Identify which cell holds the provided text, then report its [x, y] central coordinate. 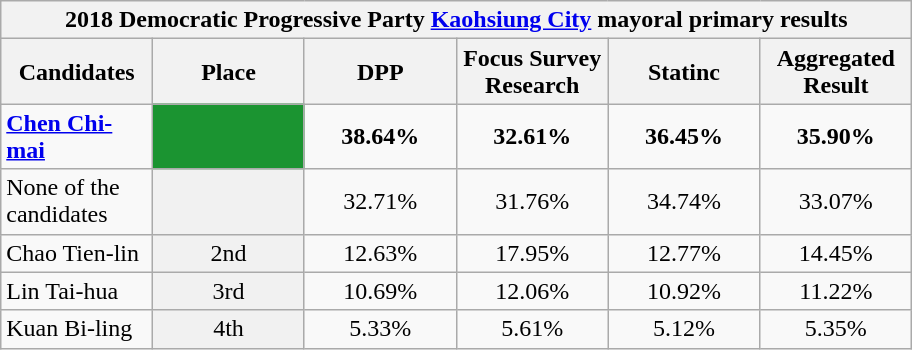
11.22% [836, 291]
Focus Survey Research [532, 72]
12.63% [380, 253]
Aggregated Result [836, 72]
17.95% [532, 253]
None of the candidates [77, 202]
32.61% [532, 136]
34.74% [684, 202]
31.76% [532, 202]
5.33% [380, 329]
12.06% [532, 291]
10.69% [380, 291]
33.07% [836, 202]
10.92% [684, 291]
Chao Tien-lin [77, 253]
Statinc [684, 72]
DPP [380, 72]
38.64% [380, 136]
5.35% [836, 329]
36.45% [684, 136]
3rd [229, 291]
14.45% [836, 253]
12.77% [684, 253]
Kuan Bi-ling [77, 329]
2018 Democratic Progressive Party Kaohsiung City mayoral primary results [456, 20]
Place [229, 72]
35.90% [836, 136]
Lin Tai-hua [77, 291]
Chen Chi-mai [77, 136]
4th [229, 329]
5.61% [532, 329]
Candidates [77, 72]
5.12% [684, 329]
32.71% [380, 202]
2nd [229, 253]
